Output the (X, Y) coordinate of the center of the cell containing the given text.  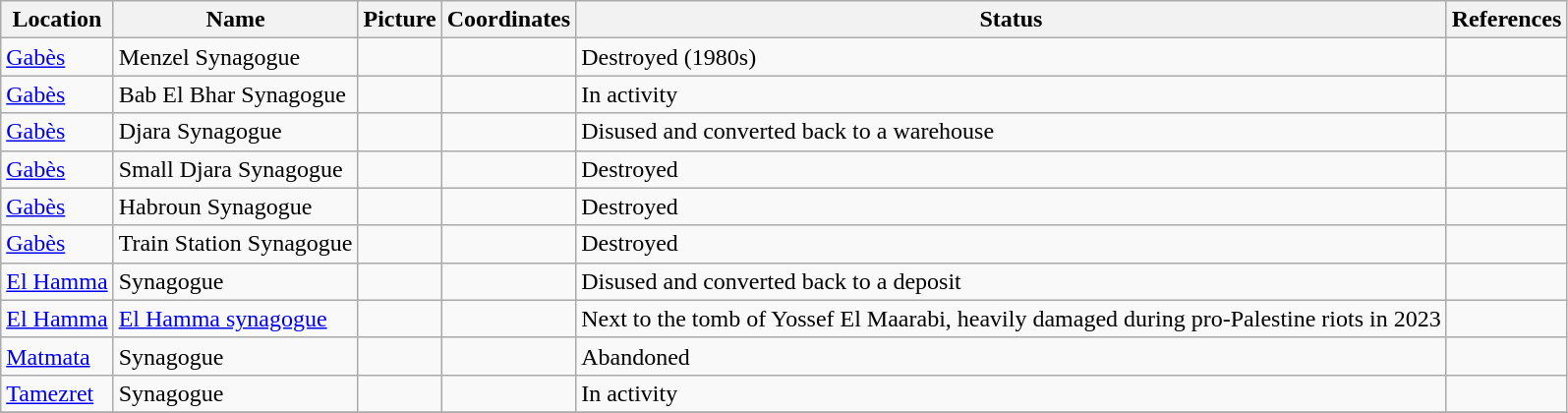
El Hamma synagogue (236, 319)
Train Station Synagogue (236, 244)
Disused and converted back to a deposit (1012, 281)
Coordinates (508, 20)
Menzel Synagogue (236, 57)
Abandoned (1012, 356)
Djara Synagogue (236, 132)
Destroyed (1980s) (1012, 57)
Disused and converted back to a warehouse (1012, 132)
Next to the tomb of Yossef El Maarabi, heavily damaged during pro-Palestine riots in 2023 (1012, 319)
Location (57, 20)
Habroun Synagogue (236, 206)
Bab El Bhar Synagogue (236, 94)
Name (236, 20)
Status (1012, 20)
Matmata (57, 356)
Small Djara Synagogue (236, 169)
References (1506, 20)
Tamezret (57, 393)
Picture (399, 20)
